Capture the cell that displays the provided text and extract its (X, Y) central coordinate. 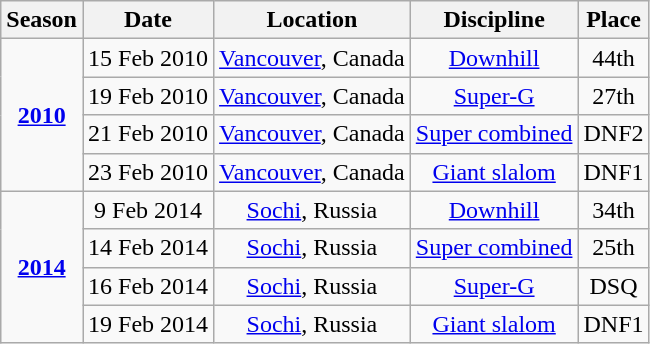
15 Feb 2010 (148, 58)
Date (148, 20)
Season (42, 20)
44th (614, 58)
2014 (42, 267)
DNF2 (614, 134)
14 Feb 2014 (148, 248)
25th (614, 248)
Location (312, 20)
16 Feb 2014 (148, 286)
19 Feb 2014 (148, 324)
27th (614, 96)
9 Feb 2014 (148, 210)
2010 (42, 115)
19 Feb 2010 (148, 96)
Place (614, 20)
Discipline (494, 20)
34th (614, 210)
21 Feb 2010 (148, 134)
DSQ (614, 286)
23 Feb 2010 (148, 172)
